Provide the (X, Y) coordinate of the cell's center where the given text is located.  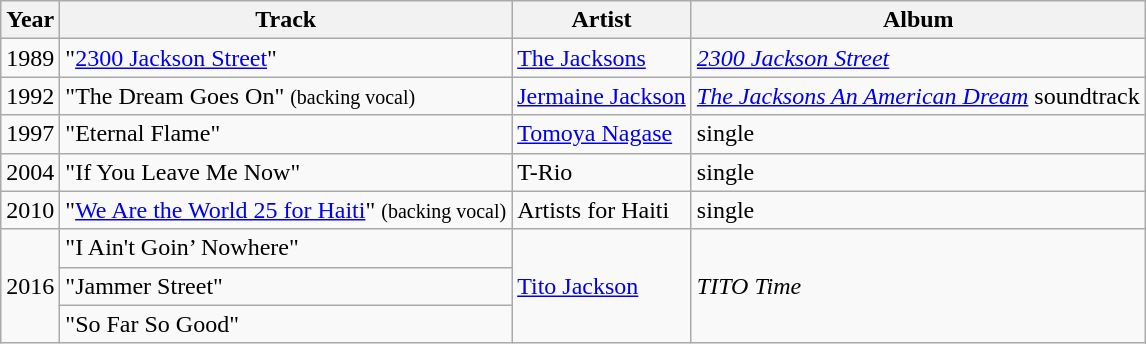
2010 (30, 210)
T-Rio (602, 172)
TITO Time (918, 286)
Track (286, 20)
"Eternal Flame" (286, 134)
"2300 Jackson Street" (286, 58)
"If You Leave Me Now" (286, 172)
"So Far So Good" (286, 324)
"I Ain't Goin’ Nowhere" (286, 248)
1989 (30, 58)
"We Are the World 25 for Haiti" (backing vocal) (286, 210)
"Jammer Street" (286, 286)
Tito Jackson (602, 286)
Album (918, 20)
The Jacksons An American Dream soundtrack (918, 96)
Jermaine Jackson (602, 96)
Year (30, 20)
2016 (30, 286)
The Jacksons (602, 58)
"The Dream Goes On" (backing vocal) (286, 96)
2004 (30, 172)
Artist (602, 20)
2300 Jackson Street (918, 58)
Tomoya Nagase (602, 134)
1997 (30, 134)
Artists for Haiti (602, 210)
1992 (30, 96)
